Provide the [x, y] coordinate of the cell's center where the given text is located.  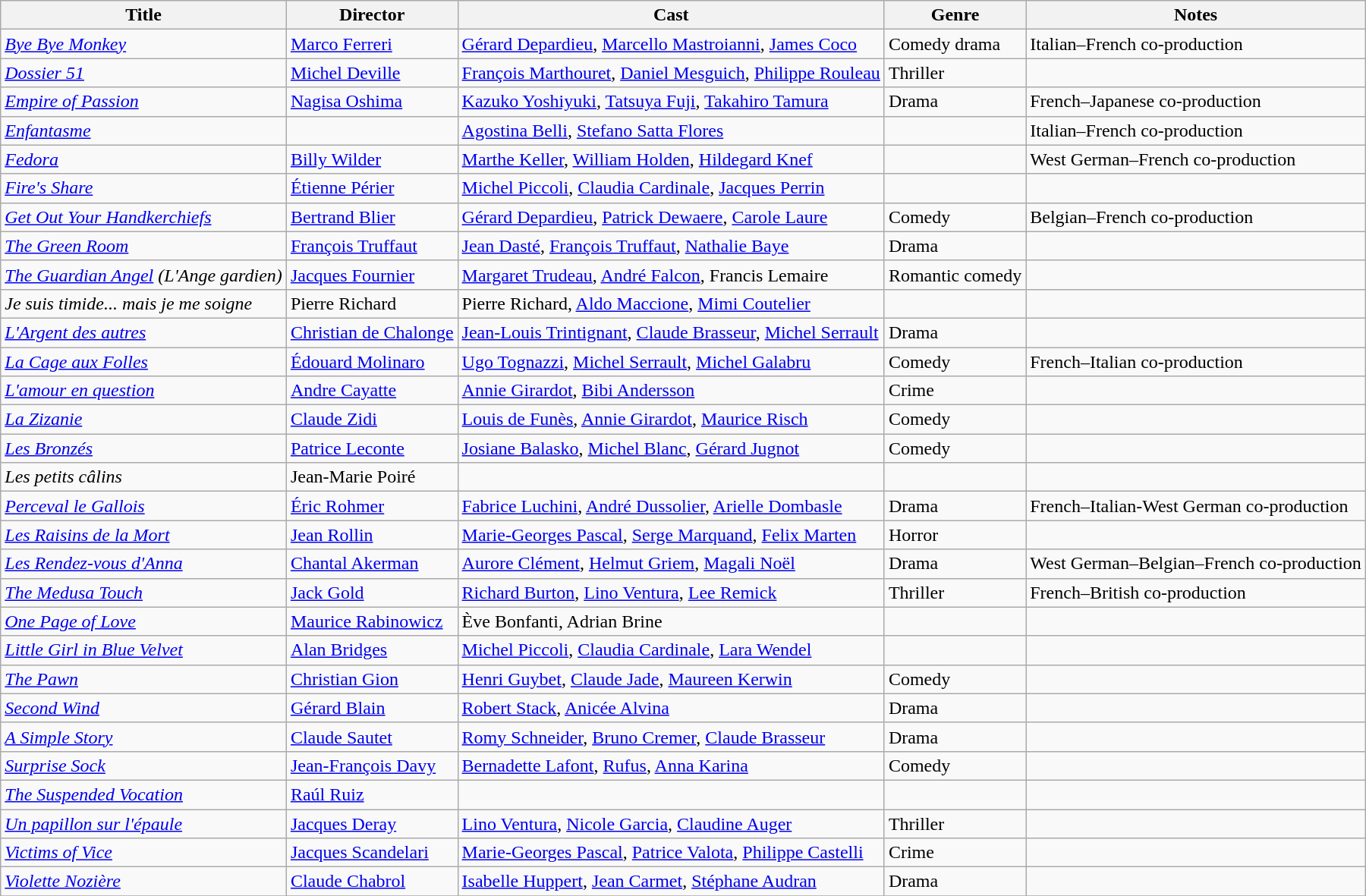
Marie-Georges Pascal, Serge Marquand, Felix Marten [671, 535]
François Truffaut [372, 246]
French–British co-production [1196, 593]
Jean-Louis Trintignant, Claude Brasseur, Michel Serrault [671, 332]
Gérard Depardieu, Patrick Dewaere, Carole Laure [671, 217]
Marthe Keller, William Holden, Hildegard Knef [671, 159]
Jean-Marie Poiré [372, 477]
Étienne Périer [372, 188]
Bernadette Lafont, Rufus, Anna Karina [671, 766]
Éric Rohmer [372, 506]
Je suis timide... mais je me soigne [144, 303]
Patrice Leconte [372, 448]
Jack Gold [372, 593]
Director [372, 15]
French–Japanese co-production [1196, 102]
Get Out Your Handkerchiefs [144, 217]
Marie-Georges Pascal, Patrice Valota, Philippe Castelli [671, 853]
L'amour en question [144, 391]
Andre Cayatte [372, 391]
Dossier 51 [144, 73]
West German–Belgian–French co-production [1196, 564]
Ugo Tognazzi, Michel Serrault, Michel Galabru [671, 362]
Fedora [144, 159]
Josiane Balasko, Michel Blanc, Gérard Jugnot [671, 448]
Annie Girardot, Bibi Andersson [671, 391]
Michel Piccoli, Claudia Cardinale, Jacques Perrin [671, 188]
Les Bronzés [144, 448]
A Simple Story [144, 737]
Édouard Molinaro [372, 362]
Billy Wilder [372, 159]
Bye Bye Monkey [144, 44]
Little Girl in Blue Velvet [144, 650]
Bertrand Blier [372, 217]
La Zizanie [144, 420]
Jacques Scandelari [372, 853]
Pierre Richard, Aldo Maccione, Mimi Coutelier [671, 303]
Michel Deville [372, 73]
Romantic comedy [955, 275]
The Pawn [144, 679]
Horror [955, 535]
Alan Bridges [372, 650]
Isabelle Huppert, Jean Carmet, Stéphane Audran [671, 882]
Jacques Deray [372, 823]
Christian de Chalonge [372, 332]
François Marthouret, Daniel Mesguich, Philippe Rouleau [671, 73]
The Medusa Touch [144, 593]
Margaret Trudeau, André Falcon, Francis Lemaire [671, 275]
French–Italian-West German co-production [1196, 506]
Ève Bonfanti, Adrian Brine [671, 621]
Les Rendez-vous d'Anna [144, 564]
Romy Schneider, Bruno Cremer, Claude Brasseur [671, 737]
Genre [955, 15]
Marco Ferreri [372, 44]
Henri Guybet, Claude Jade, Maureen Kerwin [671, 679]
Christian Gion [372, 679]
Fabrice Luchini, André Dussolier, Arielle Dombasle [671, 506]
L'Argent des autres [144, 332]
Claude Chabrol [372, 882]
Title [144, 15]
Claude Sautet [372, 737]
Agostina Belli, Stefano Satta Flores [671, 130]
French–Italian co-production [1196, 362]
Jean Rollin [372, 535]
Jean Dasté, François Truffaut, Nathalie Baye [671, 246]
Gérard Blain [372, 708]
Belgian–French co-production [1196, 217]
Richard Burton, Lino Ventura, Lee Remick [671, 593]
The Green Room [144, 246]
Claude Zidi [372, 420]
Victims of Vice [144, 853]
La Cage aux Folles [144, 362]
Perceval le Gallois [144, 506]
Notes [1196, 15]
Maurice Rabinowicz [372, 621]
Gérard Depardieu, Marcello Mastroianni, James Coco [671, 44]
Fire's Share [144, 188]
Aurore Clément, Helmut Griem, Magali Noël [671, 564]
Un papillon sur l'épaule [144, 823]
One Page of Love [144, 621]
Raúl Ruiz [372, 794]
Cast [671, 15]
Empire of Passion [144, 102]
Comedy drama [955, 44]
Violette Nozière [144, 882]
Les Raisins de la Mort [144, 535]
The Guardian Angel (L'Ange gardien) [144, 275]
Nagisa Oshima [372, 102]
Louis de Funès, Annie Girardot, Maurice Risch [671, 420]
Enfantasme [144, 130]
Michel Piccoli, Claudia Cardinale, Lara Wendel [671, 650]
Second Wind [144, 708]
Jacques Fournier [372, 275]
Robert Stack, Anicée Alvina [671, 708]
Chantal Akerman [372, 564]
The Suspended Vocation [144, 794]
Lino Ventura, Nicole Garcia, Claudine Auger [671, 823]
Kazuko Yoshiyuki, Tatsuya Fuji, Takahiro Tamura [671, 102]
Les petits câlins [144, 477]
West German–French co-production [1196, 159]
Surprise Sock [144, 766]
Jean-François Davy [372, 766]
Pierre Richard [372, 303]
